Provide the [X, Y] coordinate of the cell's center where the given text is located.  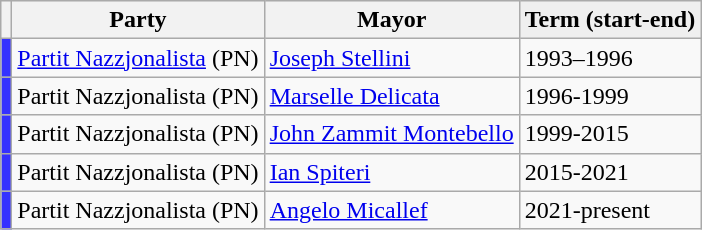
1993–1996 [610, 58]
John Zammit Montebello [392, 134]
Mayor [392, 20]
2015-2021 [610, 172]
Marselle Delicata [392, 96]
Joseph Stellini [392, 58]
Term (start-end) [610, 20]
Angelo Micallef [392, 210]
Party [138, 20]
2021-present [610, 210]
Ian Spiteri [392, 172]
1999-2015 [610, 134]
1996-1999 [610, 96]
